Capture the cell that displays the provided text and extract its (X, Y) central coordinate. 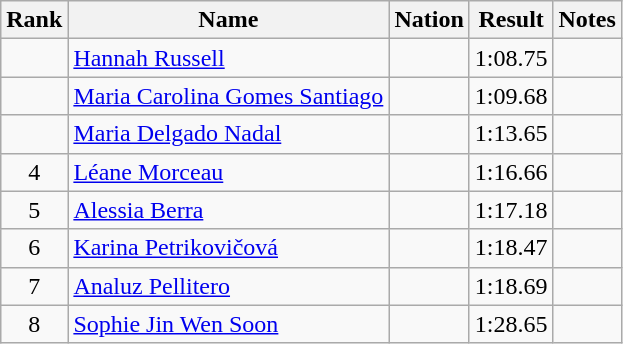
1:09.68 (511, 96)
8 (34, 324)
Rank (34, 20)
5 (34, 210)
1:17.18 (511, 210)
Karina Petrikovičová (228, 248)
1:18.69 (511, 286)
1:13.65 (511, 134)
Alessia Berra (228, 210)
1:08.75 (511, 58)
1:18.47 (511, 248)
4 (34, 172)
Result (511, 20)
1:28.65 (511, 324)
Léane Morceau (228, 172)
Analuz Pellitero (228, 286)
Maria Carolina Gomes Santiago (228, 96)
Sophie Jin Wen Soon (228, 324)
Nation (429, 20)
6 (34, 248)
Notes (587, 20)
Hannah Russell (228, 58)
Maria Delgado Nadal (228, 134)
1:16.66 (511, 172)
Name (228, 20)
7 (34, 286)
